For the text-containing cell, return its midpoint in (X, Y) coordinate format. 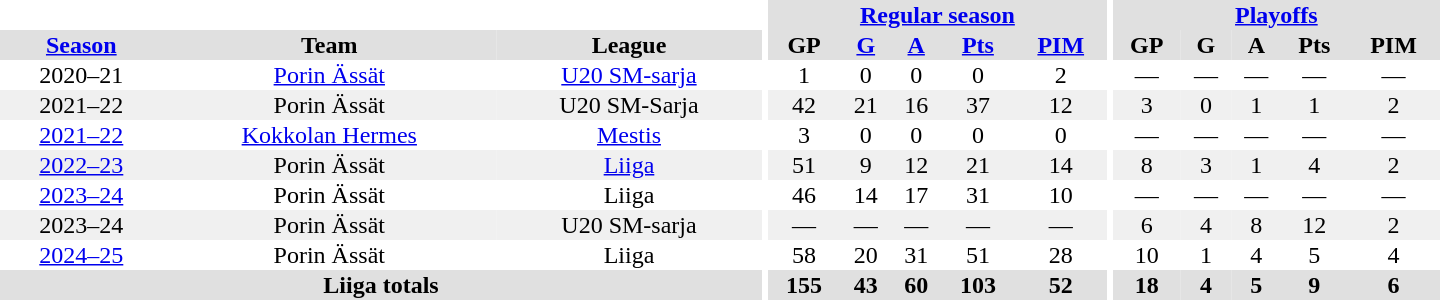
28 (1060, 255)
Team (330, 45)
37 (978, 105)
52 (1060, 285)
46 (804, 195)
League (629, 45)
60 (916, 285)
Kokkolan Hermes (330, 135)
2022–23 (82, 165)
103 (978, 285)
2024–25 (82, 255)
Mestis (629, 135)
155 (804, 285)
2020–21 (82, 75)
Liiga totals (381, 285)
Playoffs (1276, 15)
58 (804, 255)
20 (866, 255)
43 (866, 285)
U20 SM-Sarja (629, 105)
Season (82, 45)
16 (916, 105)
18 (1147, 285)
Regular season (938, 15)
17 (916, 195)
42 (804, 105)
